Detect which cell encompasses the target text, then output its (x, y) center coordinate. 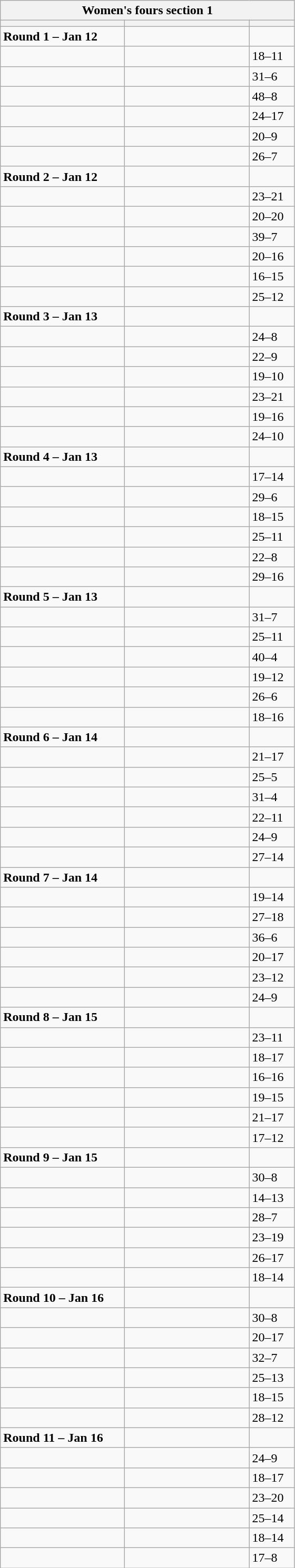
14–13 (272, 1198)
17–8 (272, 1558)
16–16 (272, 1077)
31–7 (272, 617)
17–12 (272, 1137)
Round 9 – Jan 15 (63, 1157)
22–9 (272, 357)
39–7 (272, 236)
20–20 (272, 216)
17–14 (272, 477)
26–6 (272, 697)
24–17 (272, 116)
28–12 (272, 1418)
23–11 (272, 1037)
18–11 (272, 56)
Round 10 – Jan 16 (63, 1298)
23–12 (272, 977)
Round 8 – Jan 15 (63, 1017)
Round 4 – Jan 13 (63, 457)
27–18 (272, 917)
19–10 (272, 377)
18–16 (272, 717)
40–4 (272, 657)
26–17 (272, 1258)
31–6 (272, 76)
23–20 (272, 1498)
Round 5 – Jan 13 (63, 597)
16–15 (272, 277)
19–12 (272, 677)
22–8 (272, 557)
Round 6 – Jan 14 (63, 737)
23–19 (272, 1238)
Round 1 – Jan 12 (63, 36)
25–13 (272, 1378)
36–6 (272, 937)
19–14 (272, 897)
28–7 (272, 1218)
Round 3 – Jan 13 (63, 317)
26–7 (272, 156)
29–16 (272, 577)
27–14 (272, 857)
Round 2 – Jan 12 (63, 176)
20–9 (272, 136)
20–16 (272, 257)
48–8 (272, 96)
Round 11 – Jan 16 (63, 1438)
29–6 (272, 497)
25–12 (272, 297)
25–5 (272, 777)
32–7 (272, 1358)
31–4 (272, 797)
Round 7 – Jan 14 (63, 877)
19–15 (272, 1097)
19–16 (272, 417)
22–11 (272, 817)
24–8 (272, 337)
24–10 (272, 437)
25–14 (272, 1518)
Women's fours section 1 (147, 11)
